Determine the (X, Y) coordinate at the center of the cell enclosing the given text.  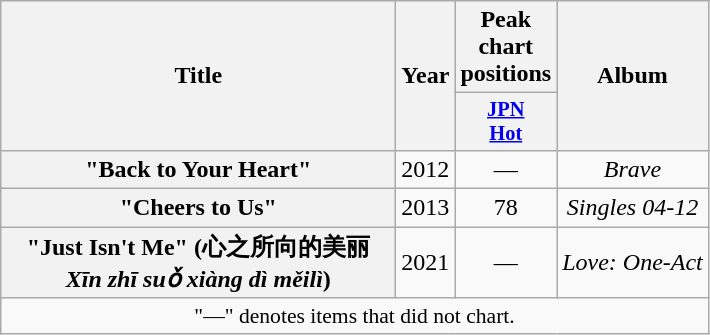
Love: One-Act (633, 262)
Year (426, 76)
"Just Isn't Me" (心之所向的美丽 Xīn zhī suǒ xiàng dì měilì) (198, 262)
"—" denotes items that did not chart. (355, 316)
"Back to Your Heart" (198, 169)
Title (198, 76)
Peak chart positions (506, 47)
78 (506, 208)
JPNHot (506, 122)
"Cheers to Us" (198, 208)
2021 (426, 262)
2012 (426, 169)
Singles 04-12 (633, 208)
2013 (426, 208)
Brave (633, 169)
Album (633, 76)
